Find where the given text appears and provide that cell's center as [X, Y] coordinate. 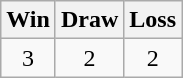
3 [28, 58]
Loss [153, 20]
Draw [89, 20]
Win [28, 20]
